Return [x, y] of the center of cell containing provided text 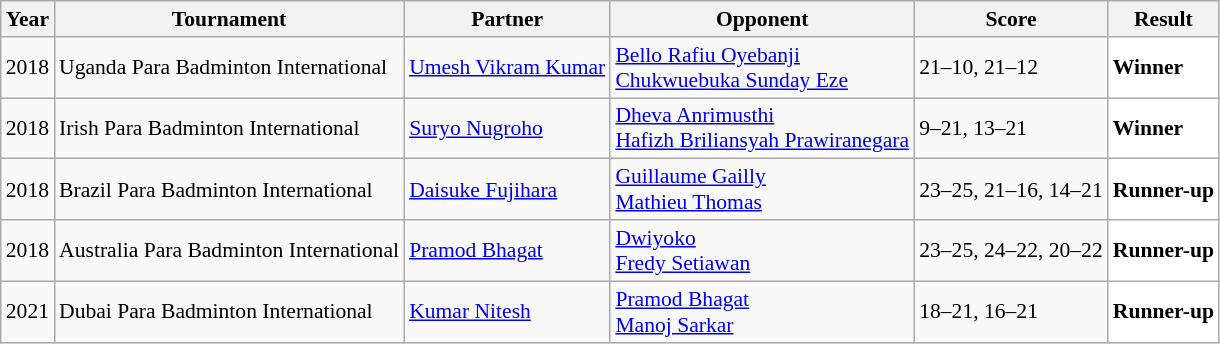
Australia Para Badminton International [229, 250]
Irish Para Badminton International [229, 128]
Bello Rafiu Oyebanji Chukwuebuka Sunday Eze [762, 68]
Score [1011, 19]
18–21, 16–21 [1011, 312]
23–25, 24–22, 20–22 [1011, 250]
Partner [507, 19]
Dheva Anrimusthi Hafizh Briliansyah Prawiranegara [762, 128]
Year [28, 19]
Dubai Para Badminton International [229, 312]
23–25, 21–16, 14–21 [1011, 190]
Uganda Para Badminton International [229, 68]
Umesh Vikram Kumar [507, 68]
Daisuke Fujihara [507, 190]
Suryo Nugroho [507, 128]
Brazil Para Badminton International [229, 190]
2021 [28, 312]
Guillaume Gailly Mathieu Thomas [762, 190]
Opponent [762, 19]
Result [1164, 19]
Tournament [229, 19]
Kumar Nitesh [507, 312]
Dwiyoko Fredy Setiawan [762, 250]
21–10, 21–12 [1011, 68]
Pramod Bhagat [507, 250]
9–21, 13–21 [1011, 128]
Pramod Bhagat Manoj Sarkar [762, 312]
